For the text-containing cell, return its midpoint in (x, y) coordinate format. 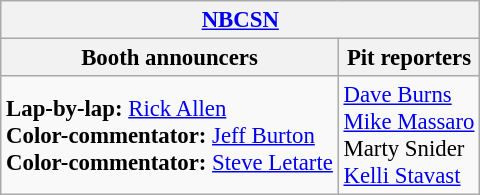
Dave BurnsMike MassaroMarty SniderKelli Stavast (409, 136)
NBCSN (240, 20)
Booth announcers (170, 58)
Pit reporters (409, 58)
Lap-by-lap: Rick AllenColor-commentator: Jeff BurtonColor-commentator: Steve Letarte (170, 136)
